Identify which cell holds the provided text, then report its (X, Y) central coordinate. 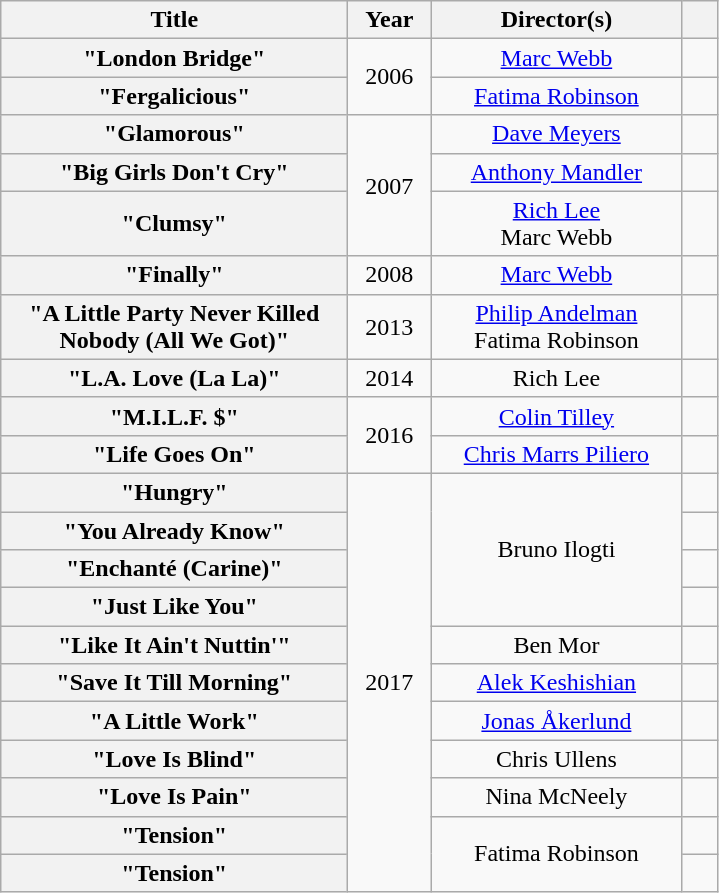
"You Already Know" (174, 531)
"A Little Work" (174, 721)
Bruno Ilogti (556, 549)
2008 (390, 275)
Philip AndelmanFatima Robinson (556, 326)
"Fergalicious" (174, 96)
"A Little Party Never Killed Nobody (All We Got)" (174, 326)
Nina McNeely (556, 797)
Title (174, 20)
"Life Goes On" (174, 454)
2014 (390, 378)
"L.A. Love (La La)" (174, 378)
Jonas Åkerlund (556, 721)
"Enchanté (Carine)" (174, 569)
2013 (390, 326)
Chris Ullens (556, 759)
Rich LeeMarc Webb (556, 224)
"Like It Ain't Nuttin'" (174, 645)
2016 (390, 435)
"Big Girls Don't Cry" (174, 172)
"M.I.L.F. $" (174, 416)
Rich Lee (556, 378)
Anthony Mandler (556, 172)
"Clumsy" (174, 224)
Colin Tilley (556, 416)
"Love Is Pain" (174, 797)
Director(s) (556, 20)
Chris Marrs Piliero (556, 454)
Alek Keshishian (556, 683)
"Glamorous" (174, 134)
"Hungry" (174, 492)
"Save It Till Morning" (174, 683)
"Love Is Blind" (174, 759)
2017 (390, 682)
2006 (390, 77)
Year (390, 20)
Ben Mor (556, 645)
Dave Meyers (556, 134)
"Finally" (174, 275)
"Just Like You" (174, 607)
"London Bridge" (174, 58)
2007 (390, 186)
